Pinpoint the cell where the given text exists, returning its [x, y] midpoint coordinate. 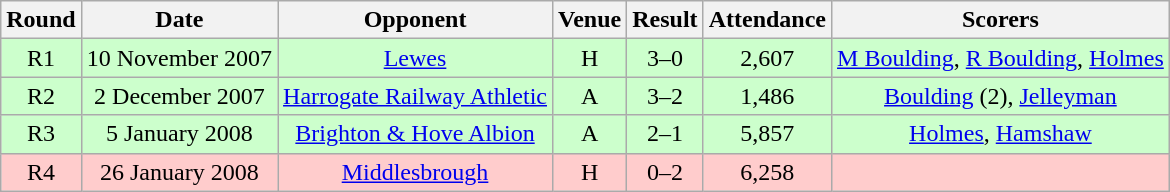
2,607 [767, 58]
R3 [41, 134]
2 December 2007 [179, 96]
Date [179, 20]
R4 [41, 172]
3–0 [665, 58]
Brighton & Hove Albion [416, 134]
5 January 2008 [179, 134]
Boulding (2), Jelleyman [1001, 96]
R1 [41, 58]
M Boulding, R Boulding, Holmes [1001, 58]
6,258 [767, 172]
Harrogate Railway Athletic [416, 96]
Holmes, Hamshaw [1001, 134]
0–2 [665, 172]
26 January 2008 [179, 172]
Scorers [1001, 20]
10 November 2007 [179, 58]
Venue [590, 20]
R2 [41, 96]
2–1 [665, 134]
1,486 [767, 96]
Attendance [767, 20]
Result [665, 20]
Middlesbrough [416, 172]
Opponent [416, 20]
Round [41, 20]
Lewes [416, 58]
3–2 [665, 96]
5,857 [767, 134]
